Search for the cell housing the specified text and yield its [X, Y] center coordinate. 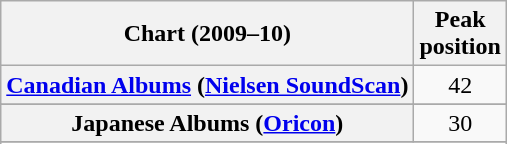
Peakposition [460, 34]
Canadian Albums (Nielsen SoundScan) [208, 85]
42 [460, 85]
Chart (2009–10) [208, 34]
30 [460, 123]
Japanese Albums (Oricon) [208, 123]
